Output the [X, Y] coordinate of the center of the cell containing the given text.  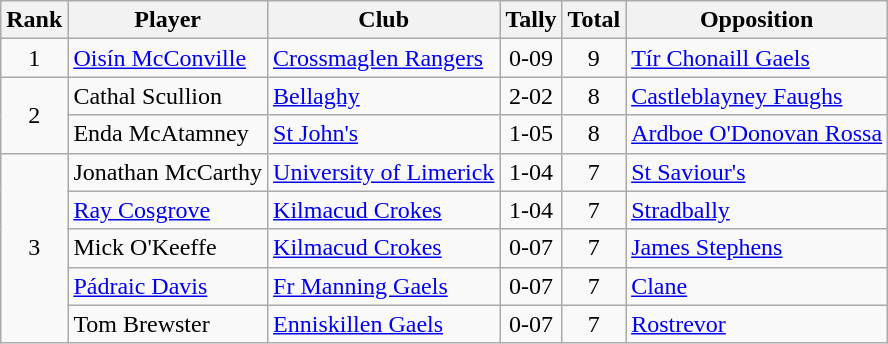
Ardboe O'Donovan Rossa [757, 134]
1-05 [531, 134]
Clane [757, 286]
Fr Manning Gaels [384, 286]
Castleblayney Faughs [757, 96]
Rostrevor [757, 324]
Oisín McConville [168, 58]
Bellaghy [384, 96]
3 [34, 248]
Rank [34, 20]
Ray Cosgrove [168, 210]
Mick O'Keeffe [168, 248]
St Saviour's [757, 172]
St John's [384, 134]
Total [594, 20]
1 [34, 58]
Jonathan McCarthy [168, 172]
Player [168, 20]
Pádraic Davis [168, 286]
0-09 [531, 58]
University of Limerick [384, 172]
Tír Chonaill Gaels [757, 58]
Opposition [757, 20]
Tom Brewster [168, 324]
2-02 [531, 96]
9 [594, 58]
Crossmaglen Rangers [384, 58]
Club [384, 20]
Cathal Scullion [168, 96]
James Stephens [757, 248]
2 [34, 115]
Stradbally [757, 210]
Tally [531, 20]
Enda McAtamney [168, 134]
Enniskillen Gaels [384, 324]
